Search for the cell housing the specified text and yield its (x, y) center coordinate. 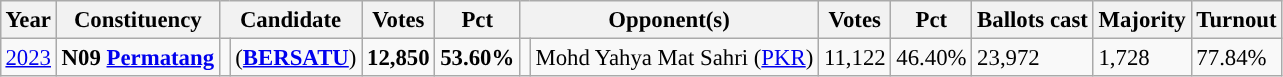
11,122 (855, 57)
(BERSATU) (296, 57)
Turnout (1236, 20)
1,728 (1142, 57)
Constituency (138, 20)
Opponent(s) (670, 20)
Ballots cast (1032, 20)
N09 Permatang (138, 57)
Year (28, 20)
Mohd Yahya Mat Sahri (PKR) (674, 57)
53.60% (478, 57)
12,850 (398, 57)
46.40% (932, 57)
77.84% (1236, 57)
23,972 (1032, 57)
Majority (1142, 20)
2023 (28, 57)
Candidate (290, 20)
